Pinpoint the cell where the given text exists, returning its [X, Y] midpoint coordinate. 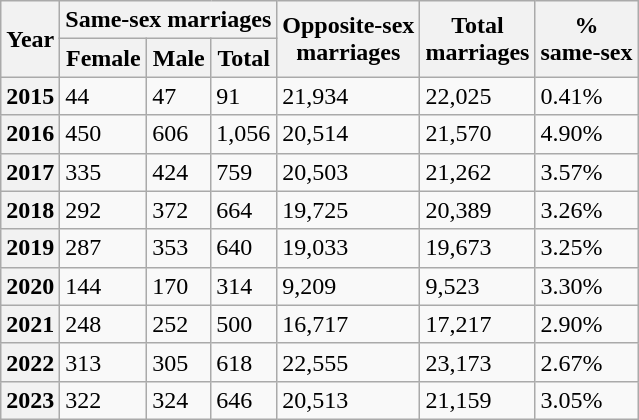
19,673 [478, 248]
324 [179, 400]
21,570 [478, 134]
170 [179, 286]
2021 [30, 324]
314 [244, 286]
20,513 [348, 400]
21,934 [348, 96]
2016 [30, 134]
21,262 [478, 172]
91 [244, 96]
2020 [30, 286]
372 [179, 210]
500 [244, 324]
2017 [30, 172]
3.26% [586, 210]
305 [179, 362]
2.90% [586, 324]
313 [104, 362]
759 [244, 172]
3.30% [586, 286]
22,025 [478, 96]
17,217 [478, 324]
Female [104, 58]
22,555 [348, 362]
144 [104, 286]
252 [179, 324]
606 [179, 134]
Opposite-sex marriages [348, 39]
424 [179, 172]
4.90% [586, 134]
3.05% [586, 400]
20,503 [348, 172]
20,389 [478, 210]
20,514 [348, 134]
2018 [30, 210]
640 [244, 248]
47 [179, 96]
3.57% [586, 172]
248 [104, 324]
618 [244, 362]
2023 [30, 400]
450 [104, 134]
44 [104, 96]
Same-sex marriages [168, 20]
19,033 [348, 248]
322 [104, 400]
1,056 [244, 134]
% same-sex [586, 39]
664 [244, 210]
287 [104, 248]
3.25% [586, 248]
353 [179, 248]
2.67% [586, 362]
Total marriages [478, 39]
Year [30, 39]
9,209 [348, 286]
646 [244, 400]
19,725 [348, 210]
292 [104, 210]
Male [179, 58]
2022 [30, 362]
23,173 [478, 362]
9,523 [478, 286]
16,717 [348, 324]
2019 [30, 248]
21,159 [478, 400]
2015 [30, 96]
0.41% [586, 96]
335 [104, 172]
Total [244, 58]
